Return [X, Y] of the center of cell containing provided text 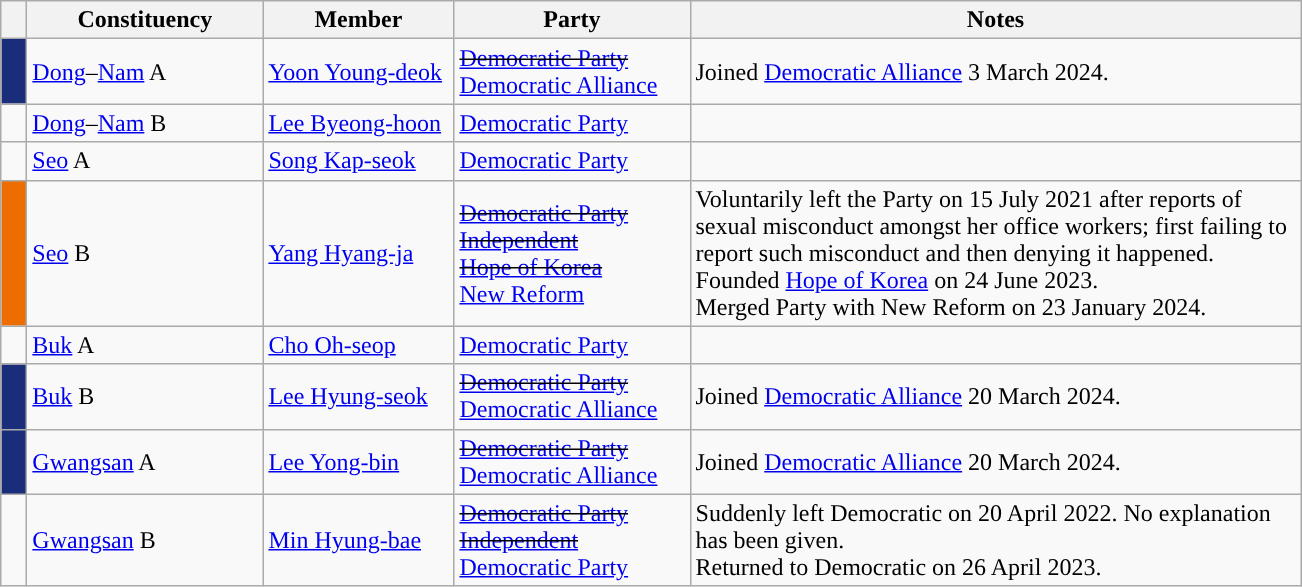
Buk B [145, 396]
Suddenly left Democratic on 20 April 2022. No explanation has been given. Returned to Democratic on 26 April 2023. [996, 540]
Seo A [145, 161]
Party [572, 20]
Democratic PartyIndependentDemocratic Party [572, 540]
Lee Hyung-seok [358, 396]
Seo B [145, 253]
Notes [996, 20]
Yang Hyang-ja [358, 253]
Buk A [145, 345]
Constituency [145, 20]
Lee Byeong-hoon [358, 123]
Member [358, 20]
Song Kap-seok [358, 161]
Dong–Nam B [145, 123]
Cho Oh-seop [358, 345]
Min Hyung-bae [358, 540]
Democratic PartyIndependentHope of KoreaNew Reform [572, 253]
Lee Yong-bin [358, 462]
Yoon Young-deok [358, 72]
Gwangsan A [145, 462]
Dong–Nam A [145, 72]
Gwangsan B [145, 540]
Joined Democratic Alliance 3 March 2024. [996, 72]
